Capture the cell that displays the provided text and extract its (X, Y) central coordinate. 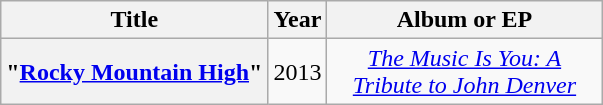
2013 (298, 72)
Year (298, 20)
The Music Is You: A Tribute to John Denver (464, 72)
Title (134, 20)
Album or EP (464, 20)
"Rocky Mountain High" (134, 72)
